Pinpoint the cell where the given text exists, returning its [x, y] midpoint coordinate. 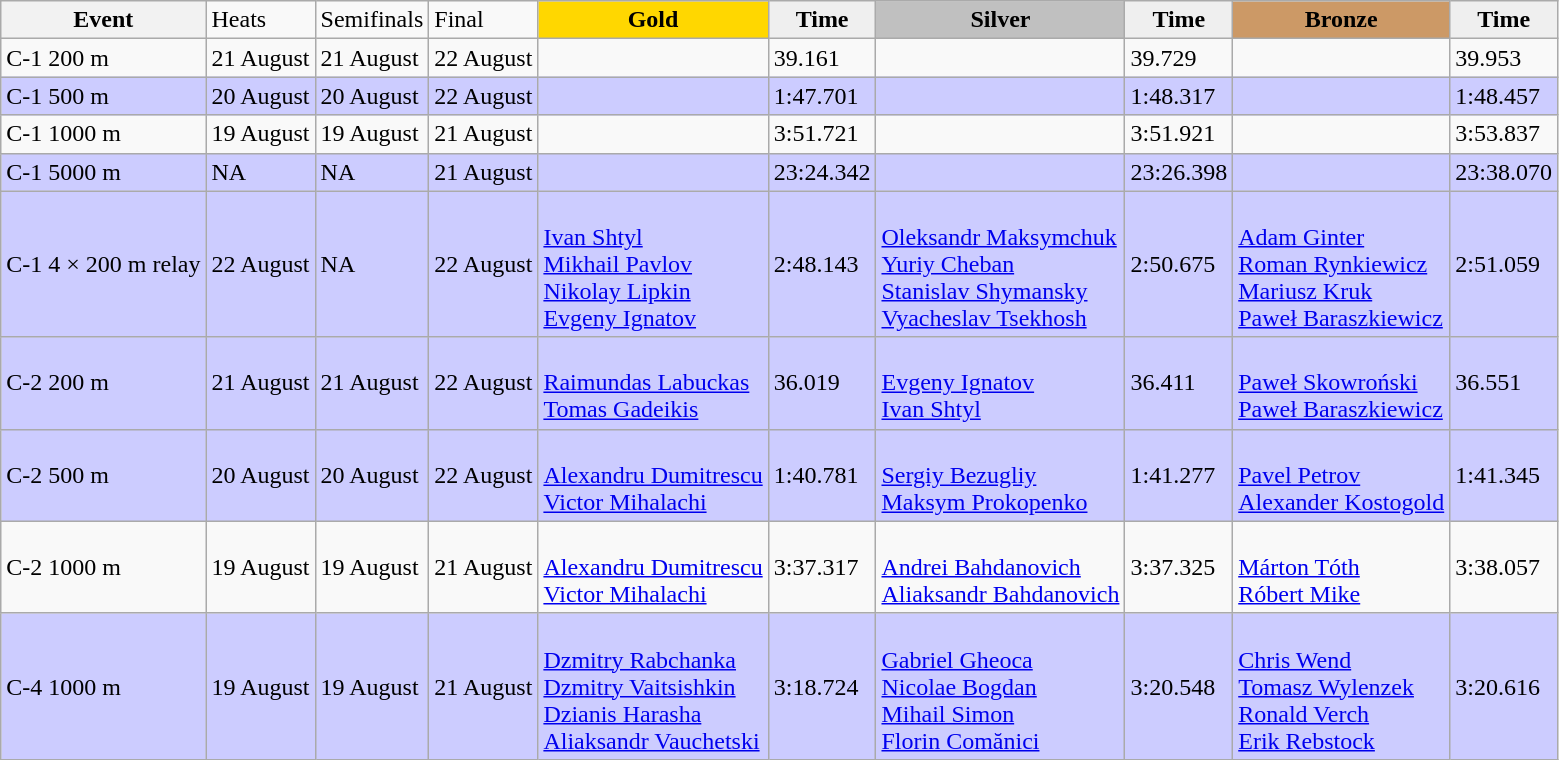
23:38.070 [1504, 172]
23:24.342 [822, 172]
2:48.143 [822, 264]
C-2 200 m [104, 383]
C-1 4 × 200 m relay [104, 264]
39.161 [822, 58]
3:37.317 [822, 567]
Evgeny IgnatovIvan Shtyl [1000, 383]
Dzmitry RabchankaDzmitry VaitsishkinDzianis HarashaAliaksandr Vauchetski [653, 686]
Raimundas LabuckasTomas Gadeikis [653, 383]
36.019 [822, 383]
Adam GinterRoman RynkiewiczMariusz KrukPaweł Baraszkiewicz [1342, 264]
C-2 500 m [104, 475]
C-4 1000 m [104, 686]
Gabriel GheocaNicolae BogdanMihail SimonFlorin Comănici [1000, 686]
C-1 200 m [104, 58]
3:20.616 [1504, 686]
Semifinals [372, 20]
1:40.781 [822, 475]
Heats [260, 20]
C-1 1000 m [104, 134]
23:26.398 [1179, 172]
2:50.675 [1179, 264]
Oleksandr MaksymchukYuriy ChebanStanislav ShymanskyVyacheslav Tsekhosh [1000, 264]
2:51.059 [1504, 264]
Sergiy BezugliyMaksym Prokopenko [1000, 475]
Silver [1000, 20]
36.411 [1179, 383]
Andrei BahdanovichAliaksandr Bahdanovich [1000, 567]
3:20.548 [1179, 686]
1:48.317 [1179, 96]
1:41.345 [1504, 475]
39.729 [1179, 58]
Chris WendTomasz WylenzekRonald VerchErik Rebstock [1342, 686]
Gold [653, 20]
39.953 [1504, 58]
Paweł SkowrońskiPaweł Baraszkiewicz [1342, 383]
Márton TóthRóbert Mike [1342, 567]
1:47.701 [822, 96]
1:41.277 [1179, 475]
3:51.921 [1179, 134]
C-2 1000 m [104, 567]
Pavel PetrovAlexander Kostogold [1342, 475]
Final [484, 20]
3:53.837 [1504, 134]
Ivan ShtylMikhail PavlovNikolay LipkinEvgeny Ignatov [653, 264]
Bronze [1342, 20]
36.551 [1504, 383]
3:51.721 [822, 134]
C-1 500 m [104, 96]
3:37.325 [1179, 567]
3:38.057 [1504, 567]
Event [104, 20]
3:18.724 [822, 686]
C-1 5000 m [104, 172]
1:48.457 [1504, 96]
